For the text-containing cell, return its midpoint in [x, y] coordinate format. 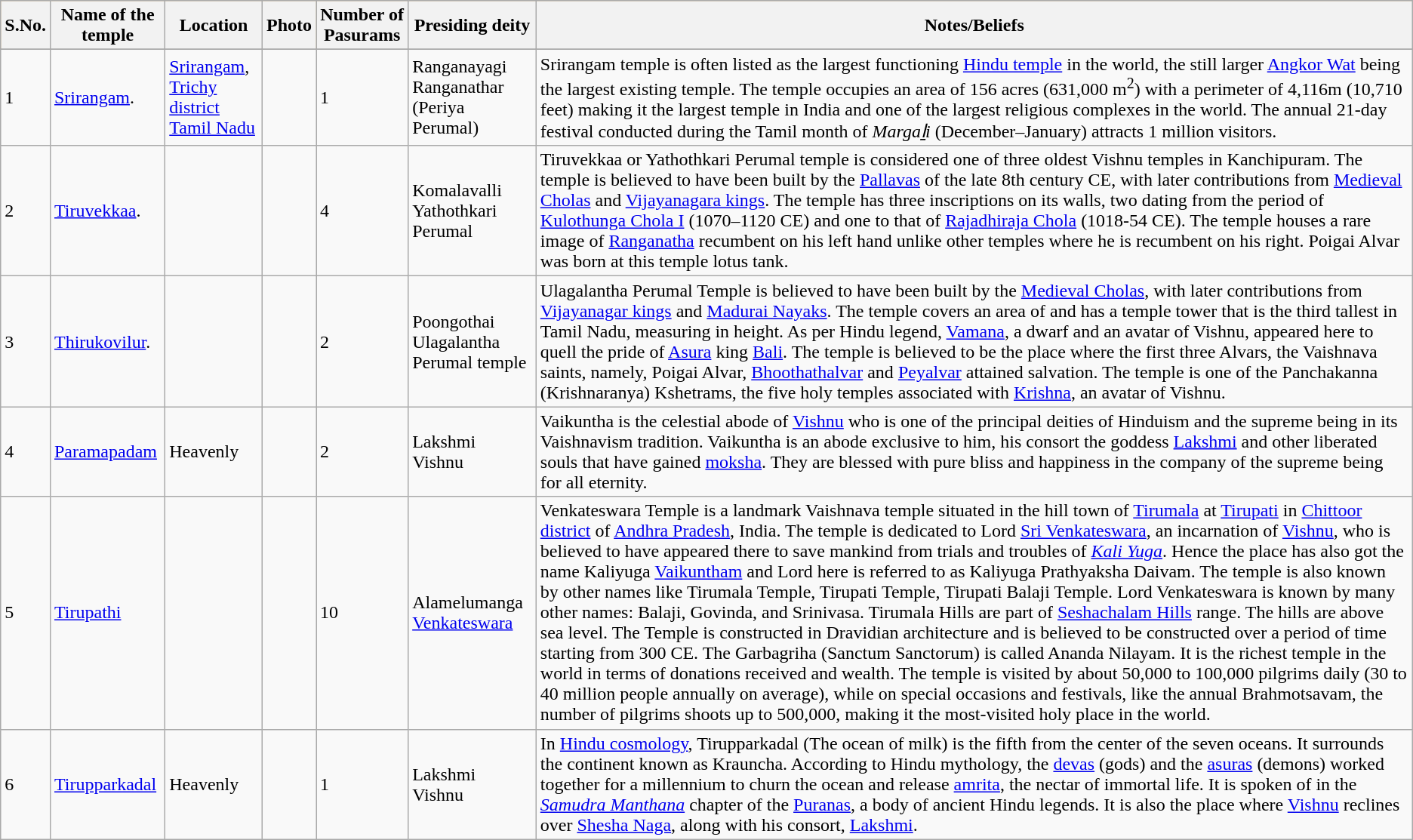
S.No. [26, 26]
Presiding deity [473, 26]
Tirupparkadal [107, 784]
Tirupathi [107, 613]
Paramapadam [107, 451]
3 [26, 341]
10 [362, 613]
Tiruvekkaa. [107, 211]
Ranganayagi Ranganathar (Periya Perumal) [473, 98]
Poongothai Ulagalantha Perumal temple [473, 341]
AlamelumangaVenkateswara [473, 613]
6 [26, 784]
Srirangam. [107, 98]
Notes/Beliefs [974, 26]
KomalavalliYathothkari Perumal [473, 211]
Thirukovilur. [107, 341]
Number of Pasurams [362, 26]
Name of the temple [107, 26]
Location [214, 26]
Srirangam, Trichy districtTamil Nadu [214, 98]
Photo [290, 26]
5 [26, 613]
